Capture the cell that displays the provided text and extract its [X, Y] central coordinate. 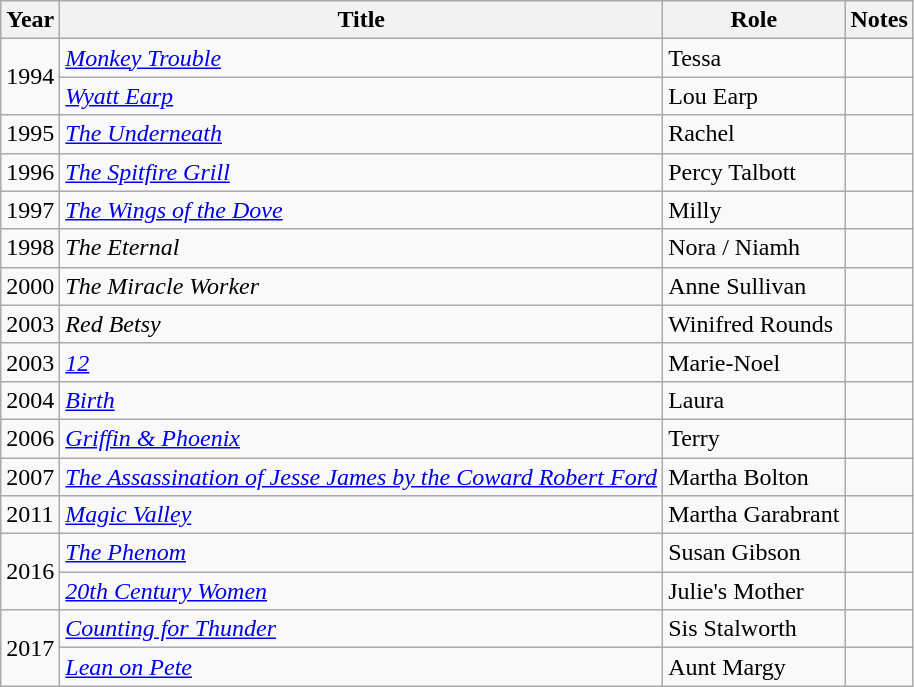
Susan Gibson [754, 553]
Tessa [754, 58]
1997 [30, 210]
20th Century Women [362, 591]
The Phenom [362, 553]
2011 [30, 515]
2006 [30, 438]
Lean on Pete [362, 667]
Role [754, 20]
Aunt Margy [754, 667]
Magic Valley [362, 515]
Julie's Mother [754, 591]
Marie-Noel [754, 362]
Lou Earp [754, 96]
The Spitfire Grill [362, 172]
12 [362, 362]
Nora / Niamh [754, 248]
Wyatt Earp [362, 96]
Terry [754, 438]
Monkey Trouble [362, 58]
Winifred Rounds [754, 324]
Percy Talbott [754, 172]
2016 [30, 572]
Notes [879, 20]
Griffin & Phoenix [362, 438]
The Miracle Worker [362, 286]
Birth [362, 400]
Milly [754, 210]
2017 [30, 648]
The Eternal [362, 248]
Martha Bolton [754, 477]
1998 [30, 248]
The Wings of the Dove [362, 210]
Year [30, 20]
1995 [30, 134]
The Assassination of Jesse James by the Coward Robert Ford [362, 477]
2007 [30, 477]
Anne Sullivan [754, 286]
1994 [30, 77]
Rachel [754, 134]
Martha Garabrant [754, 515]
Sis Stalworth [754, 629]
1996 [30, 172]
2004 [30, 400]
Red Betsy [362, 324]
Laura [754, 400]
Counting for Thunder [362, 629]
2000 [30, 286]
Title [362, 20]
The Underneath [362, 134]
